Return the (x, y) coordinate for the center point of the cell that contains the specified text.  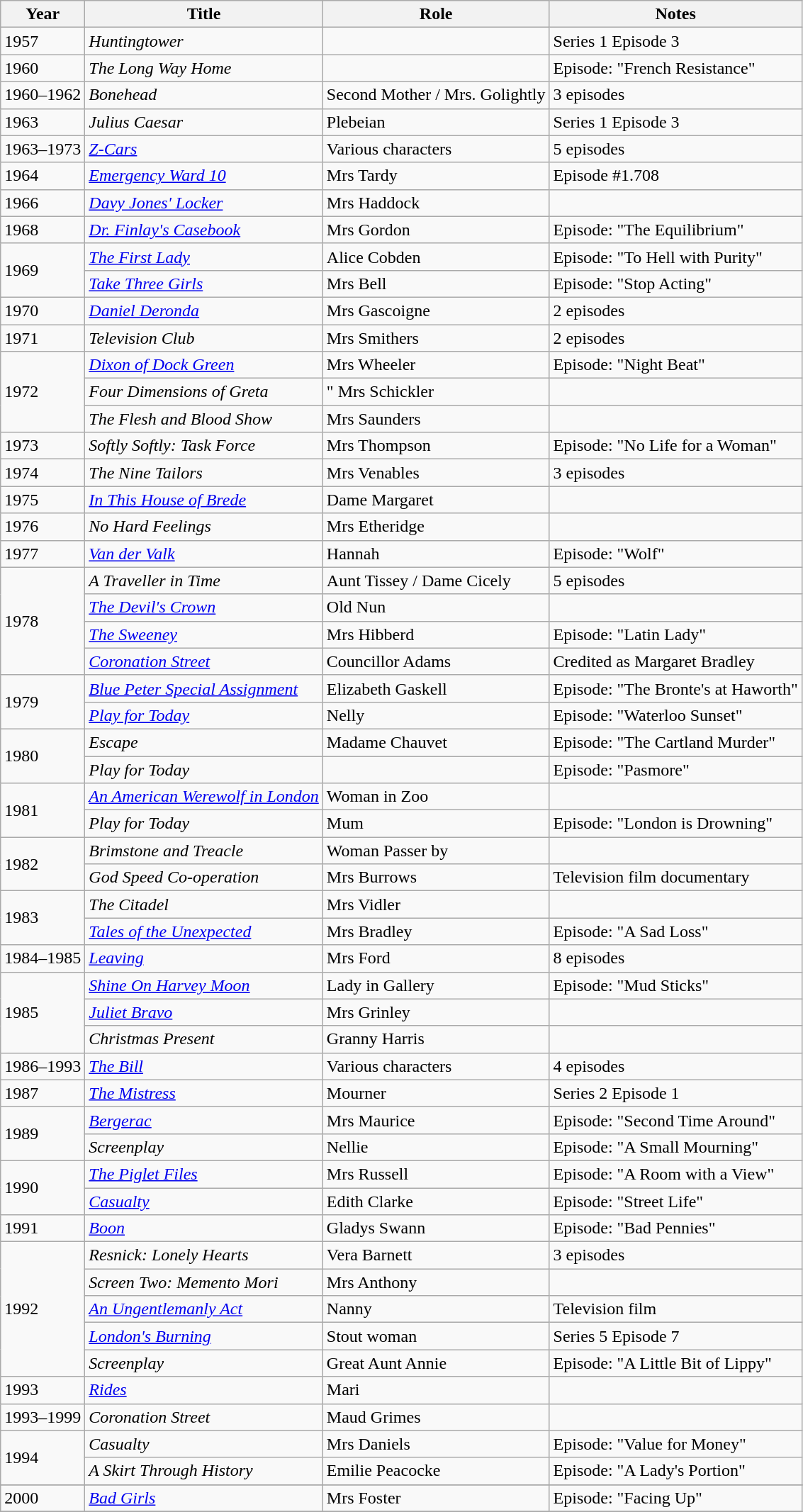
1993 (43, 1390)
Blue Peter Special Assignment (204, 688)
1989 (43, 1133)
The Long Way Home (204, 68)
1982 (43, 864)
Mrs Wheeler (436, 365)
1969 (43, 270)
Second Mother / Mrs. Golightly (436, 95)
1993–1999 (43, 1417)
Granny Harris (436, 1039)
1991 (43, 1228)
Mrs Hibberd (436, 634)
1963 (43, 122)
Mum (436, 824)
Episode #1.708 (675, 176)
Mrs Saunders (436, 419)
The First Lady (204, 257)
No Hard Feelings (204, 527)
Van der Valk (204, 554)
The Mistress (204, 1093)
Episode: "Mud Sticks" (675, 985)
Episode: "A Small Mourning" (675, 1147)
Emilie Peacocke (436, 1471)
Episode: "London is Drowning" (675, 824)
Madame Chauvet (436, 742)
Mrs Tardy (436, 176)
Mrs Burrows (436, 878)
1972 (43, 392)
Dame Margaret (436, 500)
Episode: "Wolf" (675, 554)
Episode: "Value for Money" (675, 1444)
1983 (43, 918)
Episode: "Pasmore" (675, 769)
Mrs Anthony (436, 1282)
Mrs Etheridge (436, 527)
Tales of the Unexpected (204, 931)
The Piglet Files (204, 1174)
1968 (43, 230)
The Flesh and Blood Show (204, 419)
Episode: "The Equilibrium" (675, 230)
1994 (43, 1457)
A Skirt Through History (204, 1471)
Councillor Adams (436, 661)
1960–1962 (43, 95)
1971 (43, 338)
1966 (43, 203)
Dixon of Dock Green (204, 365)
1973 (43, 446)
1979 (43, 702)
The Bill (204, 1066)
" Mrs Schickler (436, 392)
1978 (43, 621)
In This House of Brede (204, 500)
Television film documentary (675, 878)
Mrs Smithers (436, 338)
Nellie (436, 1147)
Episode: "The Bronte's at Haworth" (675, 688)
Episode: "No Life for a Woman" (675, 446)
The Sweeney (204, 634)
Episode: "A Little Bit of Lippy" (675, 1363)
Huntingtower (204, 41)
1990 (43, 1187)
Episode: "The Cartland Murder" (675, 742)
Take Three Girls (204, 284)
1981 (43, 810)
1976 (43, 527)
Credited as Margaret Bradley (675, 661)
Mrs Venables (436, 473)
Episode: "Night Beat" (675, 365)
Mrs Bell (436, 284)
Escape (204, 742)
Shine On Harvey Moon (204, 985)
Gladys Swann (436, 1228)
Mrs Thompson (436, 446)
Boon (204, 1228)
Episode: "Street Life" (675, 1202)
The Citadel (204, 905)
Role (436, 14)
Great Aunt Annie (436, 1363)
Mrs Daniels (436, 1444)
Episode: "A Room with a View" (675, 1174)
Juliet Bravo (204, 1012)
Maud Grimes (436, 1417)
Bonehead (204, 95)
Four Dimensions of Greta (204, 392)
Julius Caesar (204, 122)
Episode: "Latin Lady" (675, 634)
Episode: "Bad Pennies" (675, 1228)
Episode: "Second Time Around" (675, 1120)
Christmas Present (204, 1039)
1977 (43, 554)
Softly Softly: Task Force (204, 446)
1964 (43, 176)
Nelly (436, 715)
1975 (43, 500)
Bergerac (204, 1120)
2000 (43, 1498)
Aunt Tissey / Dame Cicely (436, 581)
Mari (436, 1390)
Television Club (204, 338)
Series 5 Episode 7 (675, 1336)
An Ungentlemanly Act (204, 1309)
Davy Jones' Locker (204, 203)
Mrs Russell (436, 1174)
Plebeian (436, 122)
Mrs Gascoigne (436, 310)
Old Nun (436, 607)
4 episodes (675, 1066)
Series 2 Episode 1 (675, 1093)
Vera Barnett (436, 1255)
Woman in Zoo (436, 797)
Mrs Haddock (436, 203)
Woman Passer by (436, 851)
The Devil's Crown (204, 607)
8 episodes (675, 958)
Mrs Maurice (436, 1120)
Stout woman (436, 1336)
1986–1993 (43, 1066)
Mrs Gordon (436, 230)
1957 (43, 41)
God Speed Co-operation (204, 878)
Elizabeth Gaskell (436, 688)
Alice Cobden (436, 257)
1974 (43, 473)
Episode: "Waterloo Sunset" (675, 715)
Mrs Bradley (436, 931)
The Nine Tailors (204, 473)
Bad Girls (204, 1498)
Rides (204, 1390)
1960 (43, 68)
Notes (675, 14)
1984–1985 (43, 958)
Television film (675, 1309)
1963–1973 (43, 149)
Daniel Deronda (204, 310)
Mourner (436, 1093)
Episode: "A Sad Loss" (675, 931)
Year (43, 14)
Brimstone and Treacle (204, 851)
Nanny (436, 1309)
Mrs Foster (436, 1498)
Z-Cars (204, 149)
Resnick: Lonely Hearts (204, 1255)
1985 (43, 1012)
An American Werewolf in London (204, 797)
Mrs Vidler (436, 905)
Episode: "Facing Up" (675, 1498)
London's Burning (204, 1336)
Episode: "A Lady's Portion" (675, 1471)
Mrs Grinley (436, 1012)
Episode: "French Resistance" (675, 68)
A Traveller in Time (204, 581)
Screen Two: Memento Mori (204, 1282)
Episode: "To Hell with Purity" (675, 257)
Mrs Ford (436, 958)
1987 (43, 1093)
Emergency Ward 10 (204, 176)
1980 (43, 756)
Title (204, 14)
Dr. Finlay's Casebook (204, 230)
Episode: "Stop Acting" (675, 284)
Lady in Gallery (436, 985)
1970 (43, 310)
1992 (43, 1309)
Hannah (436, 554)
Edith Clarke (436, 1202)
Leaving (204, 958)
